Return the (X, Y) coordinate for the center point of the cell that contains the specified text.  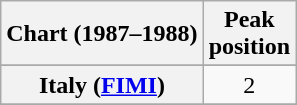
2 (249, 85)
Italy (FIMI) (102, 85)
Peakposition (249, 34)
Chart (1987–1988) (102, 34)
